Pinpoint the cell where the given text exists, returning its (x, y) midpoint coordinate. 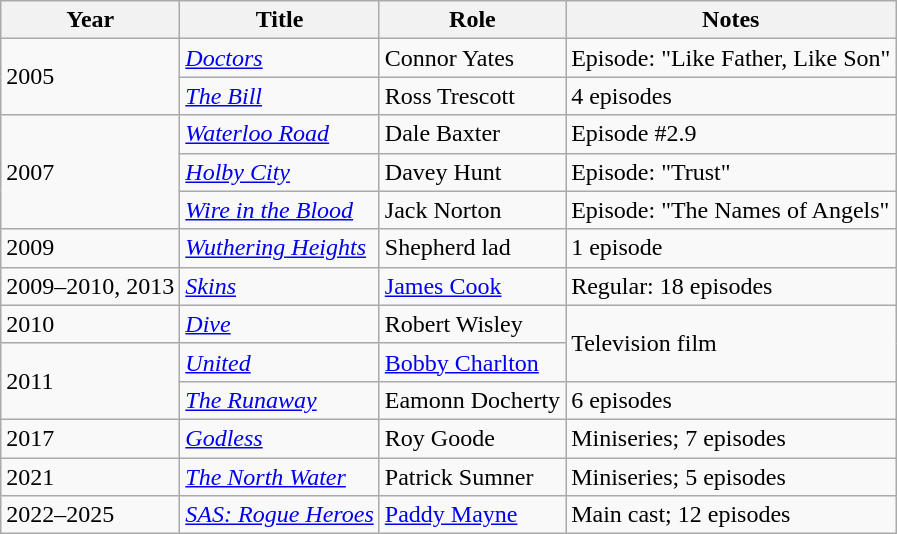
Main cast; 12 episodes (731, 515)
Title (280, 20)
Dale Baxter (472, 134)
Episode: "Trust" (731, 172)
Ross Trescott (472, 96)
6 episodes (731, 400)
Notes (731, 20)
2005 (90, 77)
Jack Norton (472, 210)
2007 (90, 172)
James Cook (472, 286)
2010 (90, 324)
Episode: "Like Father, Like Son" (731, 58)
Miniseries; 7 episodes (731, 438)
2009–2010, 2013 (90, 286)
2021 (90, 477)
The Bill (280, 96)
Year (90, 20)
Wire in the Blood (280, 210)
Paddy Mayne (472, 515)
Wuthering Heights (280, 248)
Skins (280, 286)
2022–2025 (90, 515)
2011 (90, 381)
Davey Hunt (472, 172)
2009 (90, 248)
Connor Yates (472, 58)
Patrick Sumner (472, 477)
Waterloo Road (280, 134)
Episode: "The Names of Angels" (731, 210)
Shepherd lad (472, 248)
Television film (731, 343)
SAS: Rogue Heroes (280, 515)
Miniseries; 5 episodes (731, 477)
Doctors (280, 58)
Eamonn Docherty (472, 400)
Roy Goode (472, 438)
Role (472, 20)
Godless (280, 438)
Robert Wisley (472, 324)
Holby City (280, 172)
Dive (280, 324)
The North Water (280, 477)
United (280, 362)
2017 (90, 438)
1 episode (731, 248)
Bobby Charlton (472, 362)
4 episodes (731, 96)
Episode #2.9 (731, 134)
Regular: 18 episodes (731, 286)
The Runaway (280, 400)
